Capture the cell that displays the provided text and extract its (X, Y) central coordinate. 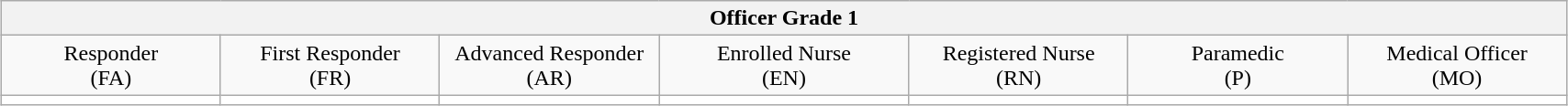
Registered Nurse(RN) (1019, 66)
Paramedic(P) (1238, 66)
First Responder(FR) (330, 66)
Advanced Responder(AR) (549, 66)
Responder(FA) (112, 66)
Officer Grade 1 (784, 18)
Medical Officer(MO) (1458, 66)
Enrolled Nurse(EN) (784, 66)
